Identify which cell holds the provided text, then report its [X, Y] central coordinate. 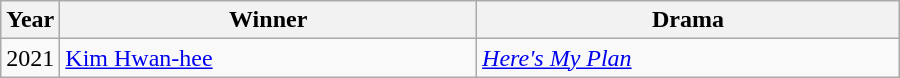
Winner [268, 20]
Year [30, 20]
Here's My Plan [688, 58]
Drama [688, 20]
2021 [30, 58]
Kim Hwan-hee [268, 58]
